Scan for the cell matching the given text and deliver its [X, Y] coordinate at center. 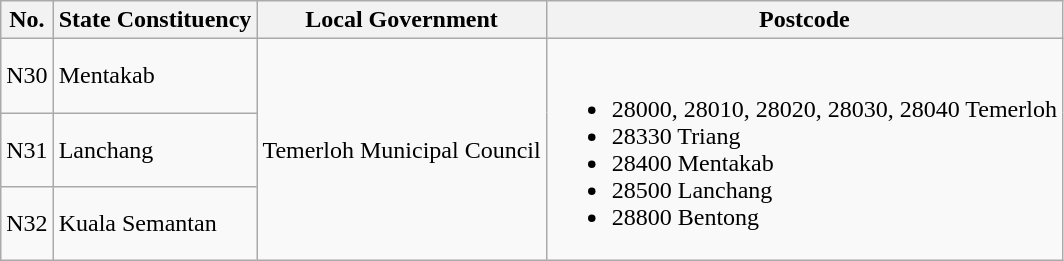
No. [27, 20]
Temerloh Municipal Council [402, 150]
Lanchang [155, 149]
N30 [27, 76]
Kuala Semantan [155, 223]
N32 [27, 223]
N31 [27, 149]
Local Government [402, 20]
Mentakab [155, 76]
State Constituency [155, 20]
Postcode [804, 20]
28000, 28010, 28020, 28030, 28040 Temerloh28330 Triang28400 Mentakab28500 Lanchang28800 Bentong [804, 150]
